Scan for the cell matching the given text and deliver its [X, Y] coordinate at center. 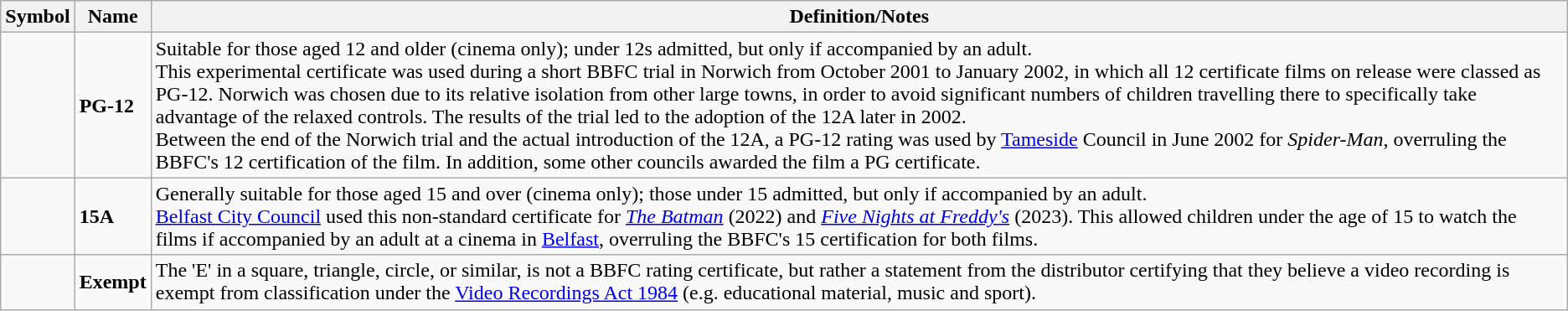
Name [112, 17]
PG-12 [112, 106]
15A [112, 216]
Symbol [38, 17]
Definition/Notes [859, 17]
Exempt [112, 282]
